Output the [x, y] coordinate of the center of the cell containing the given text.  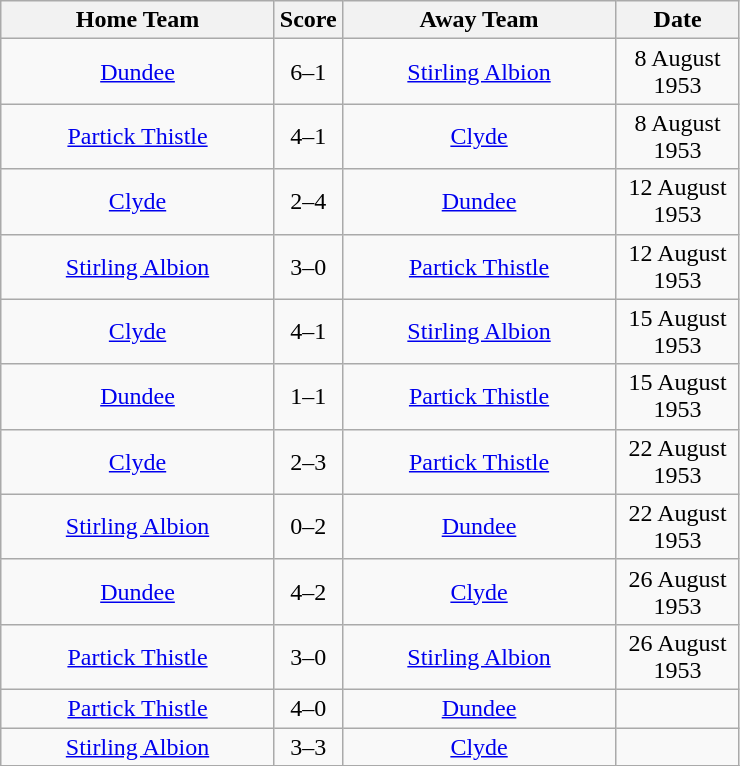
4–0 [308, 708]
Score [308, 20]
3–3 [308, 747]
2–4 [308, 202]
2–3 [308, 462]
Away Team [479, 20]
Date [678, 20]
1–1 [308, 396]
Home Team [138, 20]
4–2 [308, 592]
0–2 [308, 526]
6–1 [308, 72]
